For the text-containing cell, return its midpoint in [x, y] coordinate format. 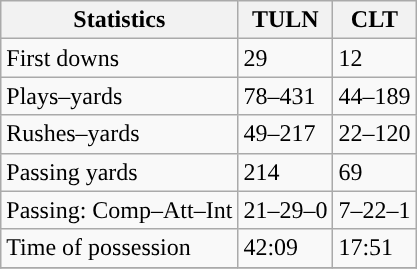
Plays–yards [120, 96]
17:51 [374, 248]
29 [286, 58]
49–217 [286, 134]
Statistics [120, 20]
42:09 [286, 248]
Passing yards [120, 172]
44–189 [374, 96]
CLT [374, 20]
Passing: Comp–Att–Int [120, 210]
21–29–0 [286, 210]
Rushes–yards [120, 134]
214 [286, 172]
78–431 [286, 96]
12 [374, 58]
22–120 [374, 134]
TULN [286, 20]
First downs [120, 58]
69 [374, 172]
7–22–1 [374, 210]
Time of possession [120, 248]
